Pinpoint the cell where the given text exists, returning its [X, Y] midpoint coordinate. 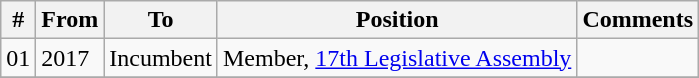
From [70, 20]
Incumbent [161, 58]
Member, 17th Legislative Assembly [396, 58]
# [18, 20]
Position [396, 20]
Comments [638, 20]
2017 [70, 58]
To [161, 20]
01 [18, 58]
